Identify which cell holds the provided text, then report its (X, Y) central coordinate. 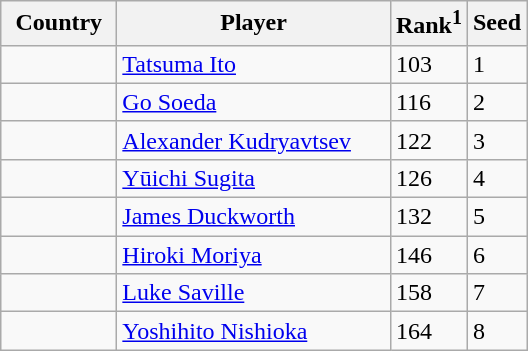
Alexander Kudryavtsev (254, 140)
132 (428, 217)
1 (496, 64)
116 (428, 102)
158 (428, 293)
Player (254, 24)
James Duckworth (254, 217)
4 (496, 178)
Yūichi Sugita (254, 178)
126 (428, 178)
Rank1 (428, 24)
7 (496, 293)
Tatsuma Ito (254, 64)
146 (428, 255)
Go Soeda (254, 102)
3 (496, 140)
122 (428, 140)
5 (496, 217)
8 (496, 331)
2 (496, 102)
Seed (496, 24)
Country (59, 24)
164 (428, 331)
Yoshihito Nishioka (254, 331)
Hiroki Moriya (254, 255)
103 (428, 64)
6 (496, 255)
Luke Saville (254, 293)
